Output the [X, Y] coordinate of the center of the cell containing the given text.  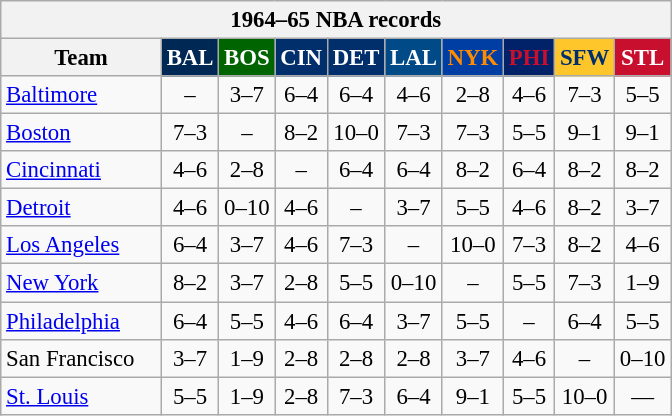
Team [82, 58]
PHI [528, 58]
— [643, 396]
Detroit [82, 208]
Baltimore [82, 95]
STL [643, 58]
1964–65 NBA records [336, 20]
DET [356, 58]
LAL [414, 58]
SFW [585, 58]
Boston [82, 133]
NYK [472, 58]
Los Angeles [82, 245]
New York [82, 283]
Cincinnati [82, 170]
BAL [190, 58]
San Francisco [82, 358]
BOS [247, 58]
St. Louis [82, 396]
Philadelphia [82, 321]
CIN [301, 58]
